Determine the [x, y] coordinate at the center of the cell enclosing the given text.  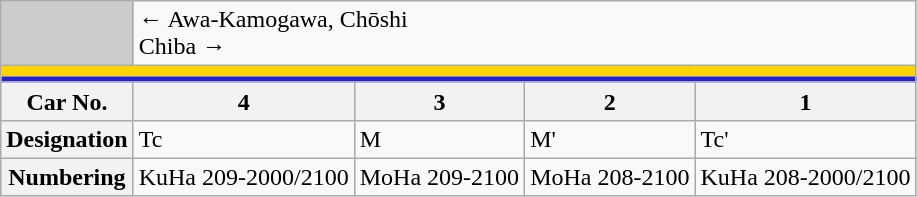
2 [610, 101]
M [439, 139]
Tc [244, 139]
← Awa-Kamogawa, ChōshiChiba → [524, 34]
Designation [67, 139]
3 [439, 101]
M' [610, 139]
MoHa 209-2100 [439, 177]
Numbering [67, 177]
Tc' [806, 139]
1 [806, 101]
4 [244, 101]
KuHa 209-2000/2100 [244, 177]
Car No. [67, 101]
MoHa 208-2100 [610, 177]
KuHa 208-2000/2100 [806, 177]
